Return (X, Y) of the center of cell containing provided text 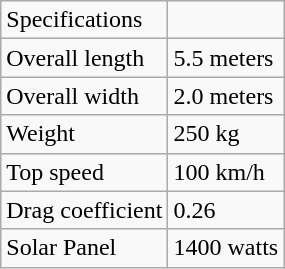
Overall length (84, 58)
Specifications (84, 20)
Top speed (84, 172)
0.26 (226, 210)
Weight (84, 134)
100 km/h (226, 172)
2.0 meters (226, 96)
Solar Panel (84, 248)
5.5 meters (226, 58)
1400 watts (226, 248)
Overall width (84, 96)
Drag coefficient (84, 210)
250 kg (226, 134)
